Identify which cell holds the provided text, then report its (X, Y) central coordinate. 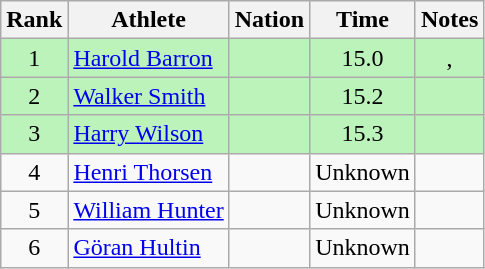
Notes (449, 20)
Henri Thorsen (148, 172)
Athlete (148, 20)
, (449, 58)
15.3 (363, 134)
Time (363, 20)
3 (34, 134)
15.0 (363, 58)
Rank (34, 20)
William Hunter (148, 210)
2 (34, 96)
5 (34, 210)
Walker Smith (148, 96)
Nation (269, 20)
15.2 (363, 96)
6 (34, 248)
Göran Hultin (148, 248)
Harry Wilson (148, 134)
1 (34, 58)
4 (34, 172)
Harold Barron (148, 58)
